Locate the cell with the specified text and output its [x, y] center coordinate. 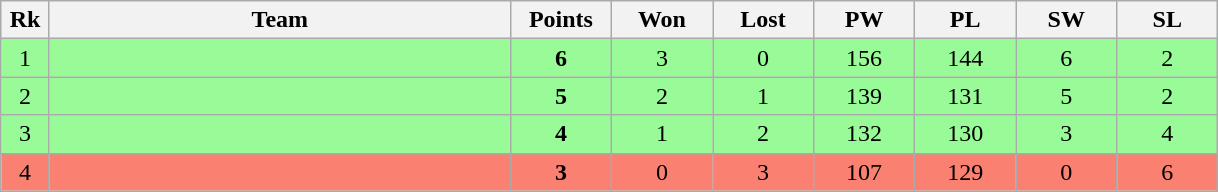
132 [864, 134]
Rk [26, 20]
156 [864, 58]
144 [966, 58]
Points [560, 20]
SL [1168, 20]
SW [1066, 20]
139 [864, 96]
131 [966, 96]
Lost [762, 20]
130 [966, 134]
129 [966, 172]
PW [864, 20]
Team [280, 20]
107 [864, 172]
Won [662, 20]
PL [966, 20]
